Determine the (X, Y) coordinate at the center of the cell enclosing the given text.  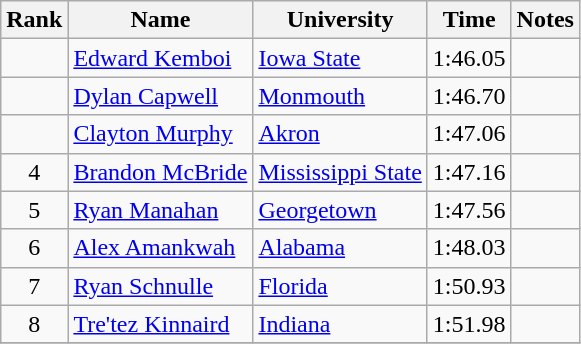
Florida (340, 286)
Mississippi State (340, 172)
8 (34, 324)
Iowa State (340, 58)
Notes (545, 20)
7 (34, 286)
Monmouth (340, 96)
1:51.98 (469, 324)
Ryan Manahan (160, 210)
1:46.70 (469, 96)
1:47.06 (469, 134)
1:50.93 (469, 286)
Alabama (340, 248)
4 (34, 172)
Alex Amankwah (160, 248)
Edward Kemboi (160, 58)
Indiana (340, 324)
Dylan Capwell (160, 96)
1:47.56 (469, 210)
Georgetown (340, 210)
Clayton Murphy (160, 134)
Brandon McBride (160, 172)
Akron (340, 134)
1:46.05 (469, 58)
6 (34, 248)
Ryan Schnulle (160, 286)
Name (160, 20)
Rank (34, 20)
1:48.03 (469, 248)
Tre'tez Kinnaird (160, 324)
University (340, 20)
Time (469, 20)
1:47.16 (469, 172)
5 (34, 210)
